Capture the cell that displays the provided text and extract its (X, Y) central coordinate. 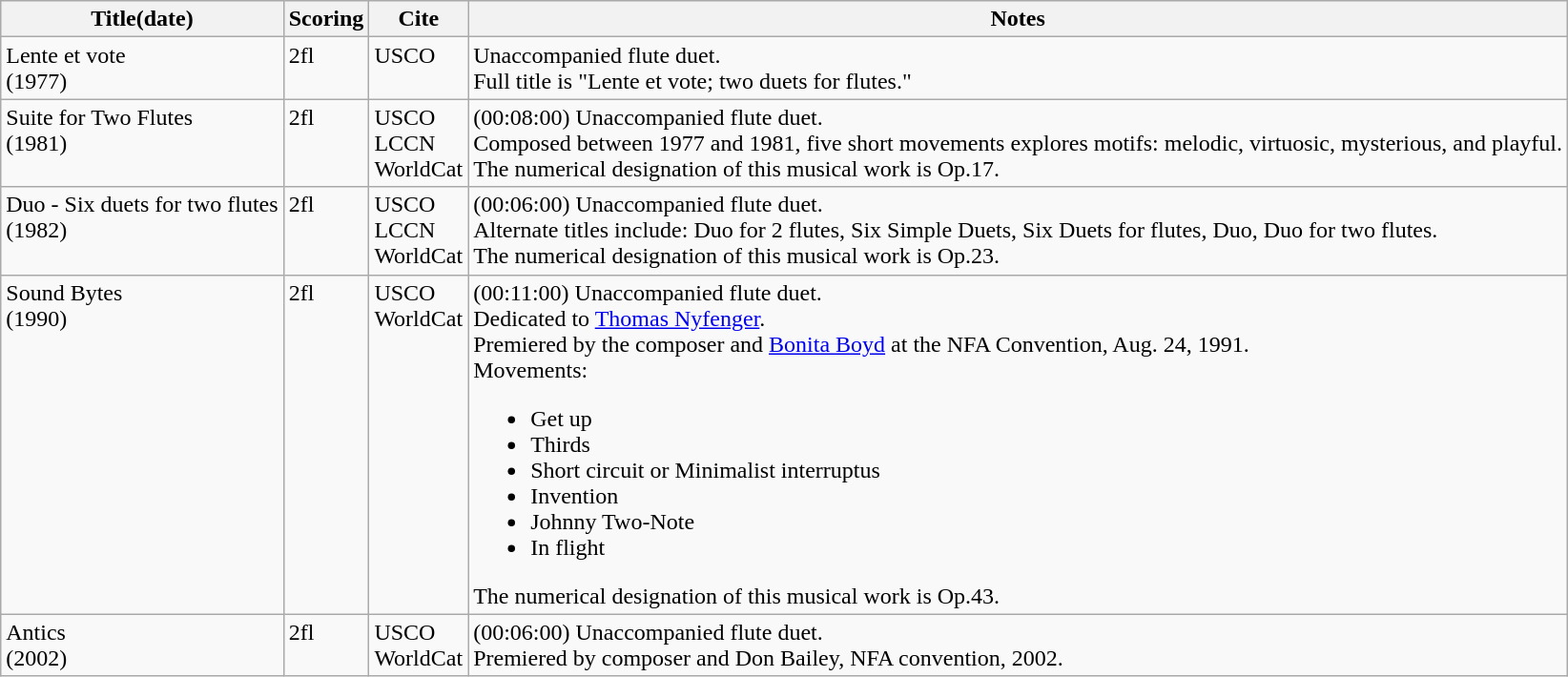
USCO (419, 69)
Notes (1019, 19)
(00:06:00) Unaccompanied flute duet.Premiered by composer and Don Bailey, NFA convention, 2002. (1019, 645)
Duo - Six duets for two flutes(1982) (142, 231)
Unaccompanied flute duet.Full title is "Lente et vote; two duets for flutes." (1019, 69)
Cite (419, 19)
Lente et vote(1977) (142, 69)
Sound Bytes(1990) (142, 444)
Antics(2002) (142, 645)
Suite for Two Flutes(1981) (142, 143)
Scoring (326, 19)
Title(date) (142, 19)
